Identify which cell holds the provided text, then report its [x, y] central coordinate. 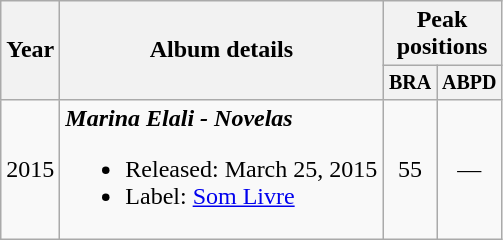
55 [410, 169]
— [469, 169]
ABPD [469, 82]
Peak positions [442, 34]
Album details [222, 50]
Marina Elali - NovelasReleased: March 25, 2015Label: Som Livre [222, 169]
2015 [30, 169]
Year [30, 50]
BRA [410, 82]
